Search for the cell housing the specified text and yield its [X, Y] center coordinate. 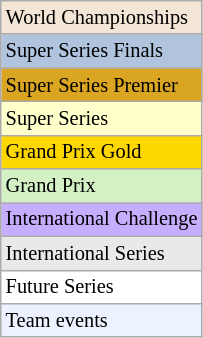
Super Series Premier [102, 85]
Grand Prix [102, 186]
Team events [102, 320]
Grand Prix Gold [102, 152]
International Challenge [102, 219]
International Series [102, 253]
Super Series Finals [102, 51]
World Championships [102, 17]
Future Series [102, 287]
Super Series [102, 118]
